Output the (X, Y) coordinate of the center of the cell containing the given text.  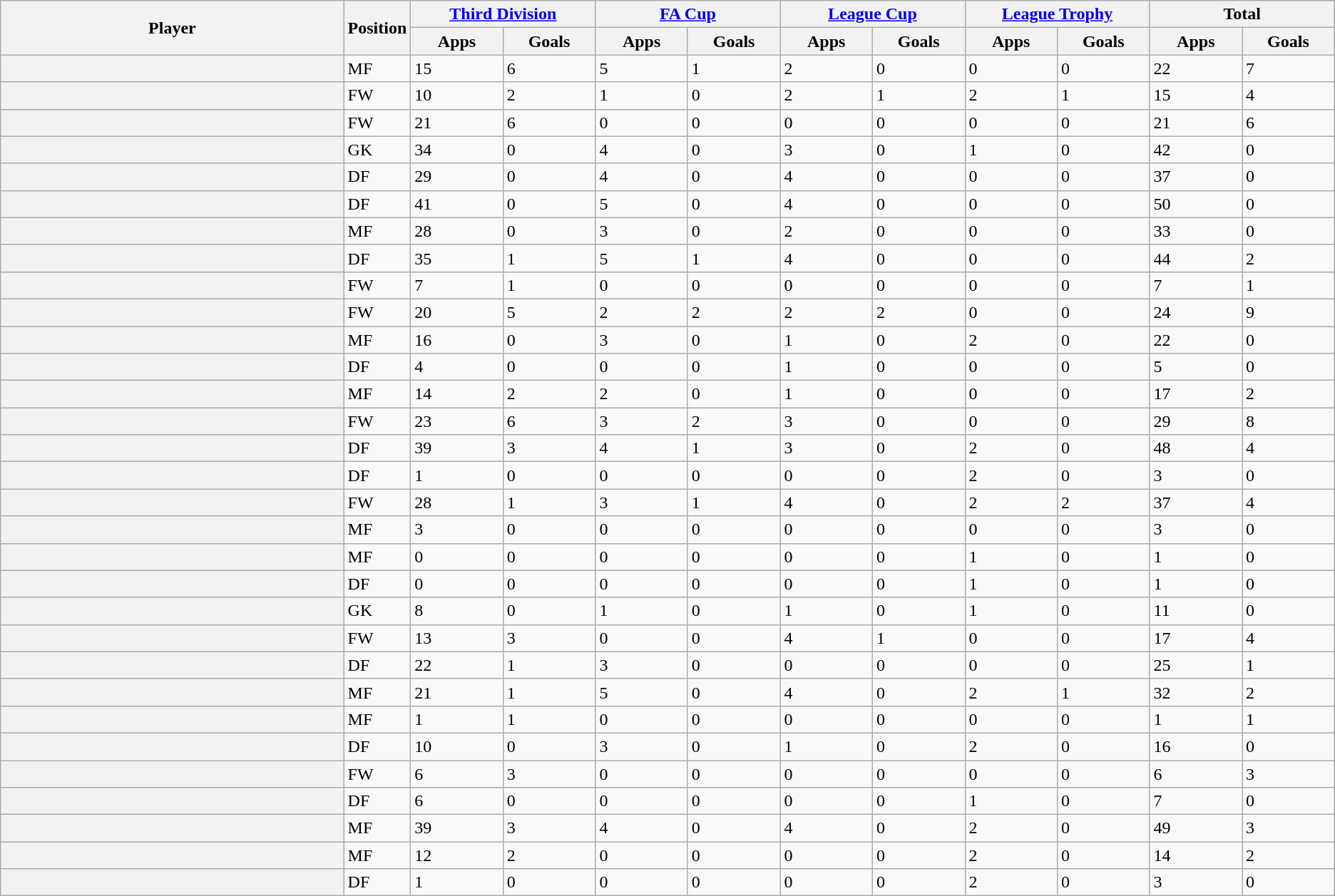
9 (1289, 312)
49 (1195, 828)
League Cup (873, 14)
Position (377, 28)
Total (1242, 14)
44 (1195, 258)
12 (456, 855)
35 (456, 258)
24 (1195, 312)
33 (1195, 231)
Third Division (503, 14)
20 (456, 312)
48 (1195, 448)
50 (1195, 204)
42 (1195, 150)
41 (456, 204)
Player (173, 28)
25 (1195, 665)
FA Cup (687, 14)
League Trophy (1057, 14)
34 (456, 150)
32 (1195, 692)
11 (1195, 611)
23 (456, 421)
13 (456, 638)
